Detect which cell encompasses the target text, then output its (x, y) center coordinate. 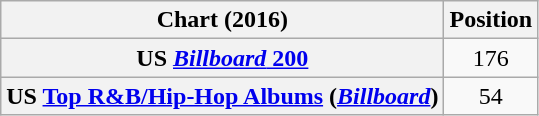
54 (491, 96)
Chart (2016) (222, 20)
Position (491, 20)
US Billboard 200 (222, 58)
US Top R&B/Hip-Hop Albums (Billboard) (222, 96)
176 (491, 58)
